Pinpoint the cell where the given text exists, returning its (x, y) midpoint coordinate. 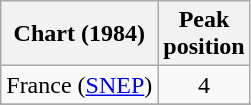
Peakposition (204, 34)
4 (204, 85)
Chart (1984) (80, 34)
France (SNEP) (80, 85)
